Capture the cell that displays the provided text and extract its [x, y] central coordinate. 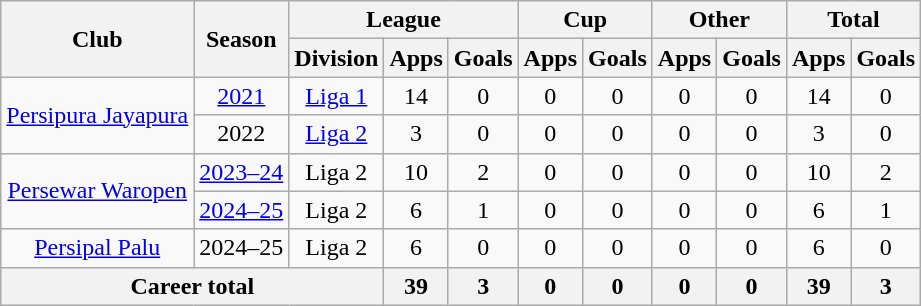
Season [242, 39]
Cup [585, 20]
Liga 1 [336, 96]
2021 [242, 96]
Club [98, 39]
Division [336, 58]
2023–24 [242, 172]
2022 [242, 134]
League [404, 20]
Persipal Palu [98, 248]
Career total [192, 286]
Persipura Jayapura [98, 115]
Persewar Waropen [98, 191]
Other [719, 20]
Total [853, 20]
